Search for the cell housing the specified text and yield its [x, y] center coordinate. 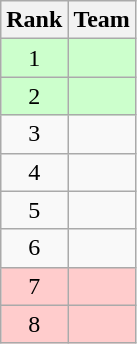
Team [102, 20]
5 [34, 210]
Rank [34, 20]
4 [34, 172]
2 [34, 96]
3 [34, 134]
6 [34, 248]
7 [34, 286]
8 [34, 324]
1 [34, 58]
